Pinpoint the cell where the given text exists, returning its (X, Y) midpoint coordinate. 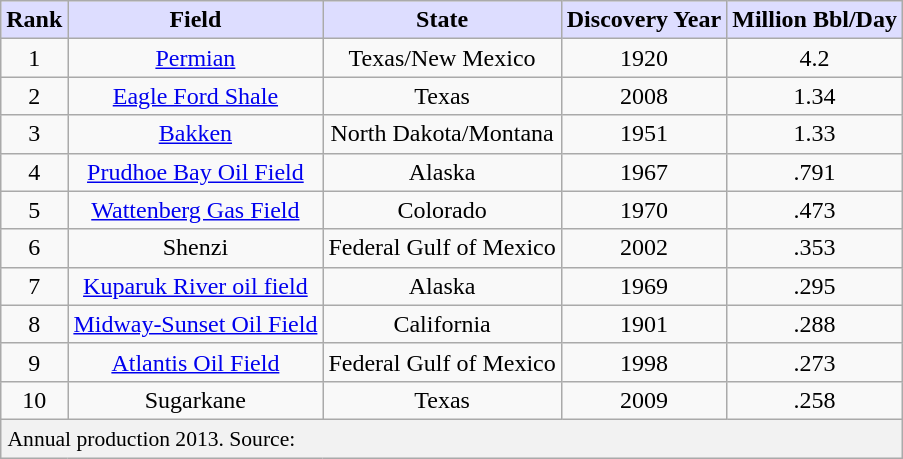
2009 (644, 400)
.295 (815, 286)
Prudhoe Bay Oil Field (196, 172)
1967 (644, 172)
.288 (815, 324)
Field (196, 20)
1 (34, 58)
Shenzi (196, 248)
Wattenberg Gas Field (196, 210)
2002 (644, 248)
1951 (644, 134)
Atlantis Oil Field (196, 362)
4.2 (815, 58)
7 (34, 286)
10 (34, 400)
Rank (34, 20)
6 (34, 248)
1970 (644, 210)
North Dakota/Montana (442, 134)
1.33 (815, 134)
4 (34, 172)
1969 (644, 286)
2008 (644, 96)
.273 (815, 362)
1.34 (815, 96)
.473 (815, 210)
California (442, 324)
9 (34, 362)
Discovery Year (644, 20)
Million Bbl/Day (815, 20)
Sugarkane (196, 400)
State (442, 20)
Colorado (442, 210)
8 (34, 324)
3 (34, 134)
Annual production 2013. Source: (452, 438)
5 (34, 210)
1901 (644, 324)
1920 (644, 58)
.353 (815, 248)
Eagle Ford Shale (196, 96)
2 (34, 96)
Kuparuk River oil field (196, 286)
Texas/New Mexico (442, 58)
Midway-Sunset Oil Field (196, 324)
.258 (815, 400)
.791 (815, 172)
1998 (644, 362)
Bakken (196, 134)
Permian (196, 58)
